Pinpoint the cell where the given text exists, returning its [x, y] midpoint coordinate. 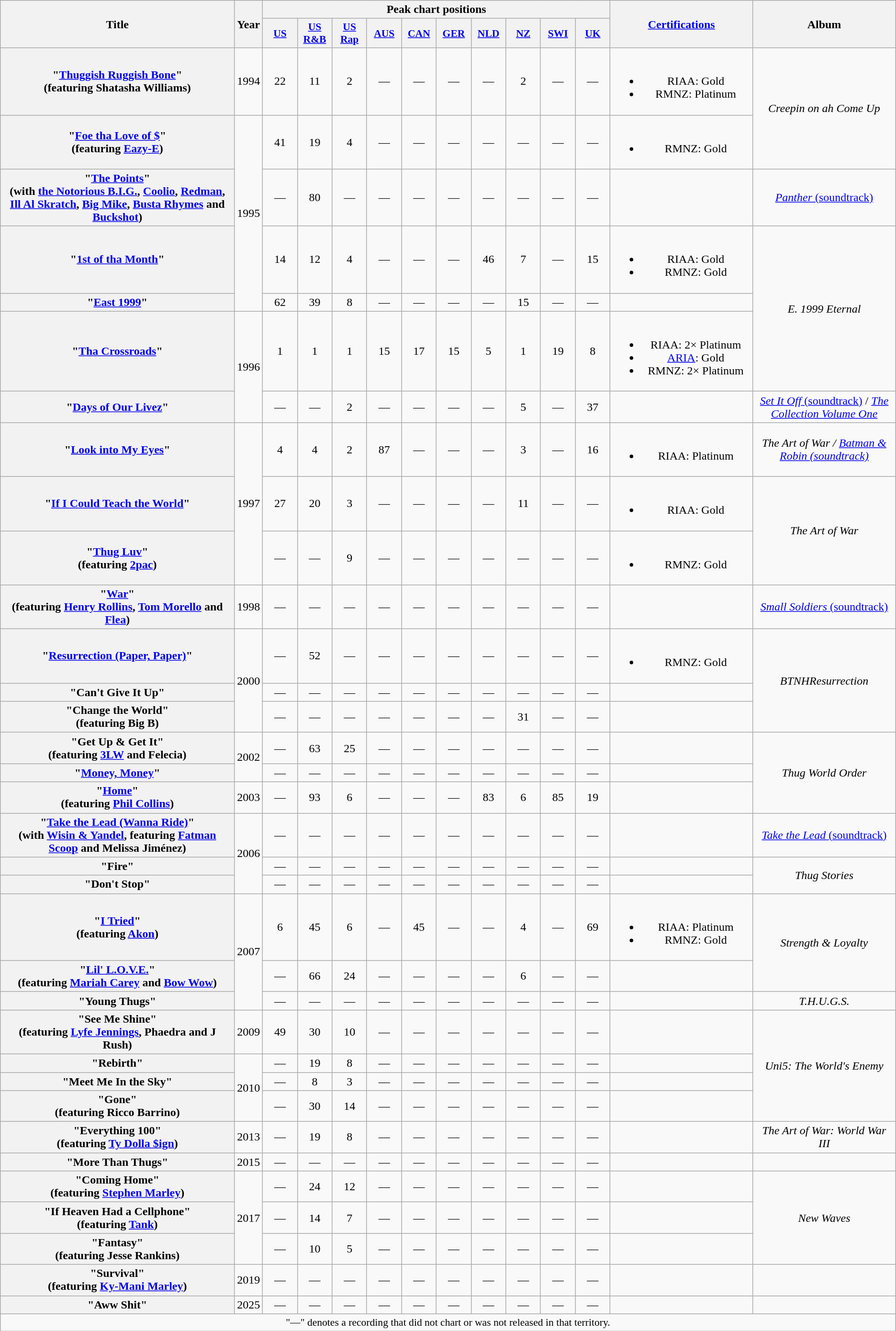
22 [280, 81]
"Young Thugs" [118, 1001]
Year [249, 24]
GER [454, 34]
2006 [249, 853]
"1st of tha Month" [118, 259]
2017 [249, 1218]
"Lil' L.O.V.E."(featuring Mariah Carey and Bow Wow) [118, 976]
"Fantasy"(featuring Jesse Rankins) [118, 1249]
RIAA: Gold RMNZ: Gold [682, 259]
2019 [249, 1280]
16 [593, 449]
80 [315, 197]
"Change the World"(featuring Big B) [118, 717]
UK [593, 34]
RIAA: PlatinumRMNZ: Gold [682, 927]
"Get Up & Get It"(featuring 3LW and Felecia) [118, 748]
"Don't Stop" [118, 884]
NZ [524, 34]
87 [384, 449]
Creepin on ah Come Up [824, 108]
"War"(featuring Henry Rollins, Tom Morello and Flea) [118, 607]
2002 [249, 757]
SWI [558, 34]
2010 [249, 1088]
"Rebirth" [118, 1063]
E. 1999 Eternal [824, 308]
"Take the Lead (Wanna Ride)"(with Wisin & Yandel, featuring Fatman Scoop and Melissa Jiménez) [118, 835]
69 [593, 927]
49 [280, 1032]
USR&B [315, 34]
CAN [419, 34]
2000 [249, 681]
T.H.U.G.S. [824, 1001]
2009 [249, 1032]
1994 [249, 81]
The Art of War [824, 530]
"I Tried"(featuring Akon) [118, 927]
27 [280, 504]
1996 [249, 367]
Certifications [682, 24]
Album [824, 24]
"Thuggish Ruggish Bone"(featuring Shatasha Williams) [118, 81]
"Gone"(featuring Ricco Barrino) [118, 1106]
9 [349, 557]
BTNHResurrection [824, 681]
1998 [249, 607]
"Thug Luv"(featuring 2pac) [118, 557]
RIAA: Gold [682, 504]
"See Me Shine"(featuring Lyfe Jennings, Phaedra and J Rush) [118, 1032]
Thug World Order [824, 773]
"Home"(featuring Phil Collins) [118, 798]
20 [315, 504]
2025 [249, 1305]
"Can't Give It Up" [118, 692]
RIAA: Platinum [682, 449]
"If I Could Teach the World" [118, 504]
1997 [249, 504]
31 [524, 717]
"Days of Our Livez" [118, 407]
"Money, Money" [118, 773]
"Foe tha Love of $"(featuring Eazy-E) [118, 142]
"Fire" [118, 866]
"If Heaven Had a Cellphone"(featuring Tank) [118, 1218]
52 [315, 656]
83 [488, 798]
USRap [349, 34]
Title [118, 24]
39 [315, 302]
"—" denotes a recording that did not chart or was not released in that territory. [448, 1322]
The Art of War: World War III [824, 1138]
"The Points"(with the Notorious B.I.G., Coolio, Redman, Ill Al Skratch, Big Mike, Busta Rhymes and Buckshot) [118, 197]
Peak chart positions [437, 10]
1995 [249, 213]
93 [315, 798]
AUS [384, 34]
RIAA: Gold RMNZ: Platinum [682, 81]
Small Soldiers (soundtrack) [824, 607]
"More Than Thugs" [118, 1162]
"Coming Home"(featuring Stephen Marley) [118, 1186]
"Aww Shit" [118, 1305]
"Tha Crossroads" [118, 351]
RIAA: 2× PlatinumARIA: GoldRMNZ: 2× Platinum [682, 351]
Take the Lead (soundtrack) [824, 835]
17 [419, 351]
41 [280, 142]
"Everything 100"(featuring Ty Dolla $ign) [118, 1138]
The Art of War / Batman & Robin (soundtrack) [824, 449]
Strength & Loyalty [824, 942]
62 [280, 302]
Uni5: The World's Enemy [824, 1066]
2003 [249, 798]
37 [593, 407]
2015 [249, 1162]
"Survival"(featuring Ky-Mani Marley) [118, 1280]
85 [558, 798]
NLD [488, 34]
25 [349, 748]
46 [488, 259]
Thug Stories [824, 875]
63 [315, 748]
"Resurrection (Paper, Paper)" [118, 656]
"Meet Me In the Sky" [118, 1082]
66 [315, 976]
"East 1999" [118, 302]
2013 [249, 1138]
"Look into My Eyes" [118, 449]
New Waves [824, 1218]
Panther (soundtrack) [824, 197]
Set It Off (soundtrack) / The Collection Volume One [824, 407]
2007 [249, 952]
US [280, 34]
